Return the [x, y] coordinate for the center point of the cell that contains the specified text.  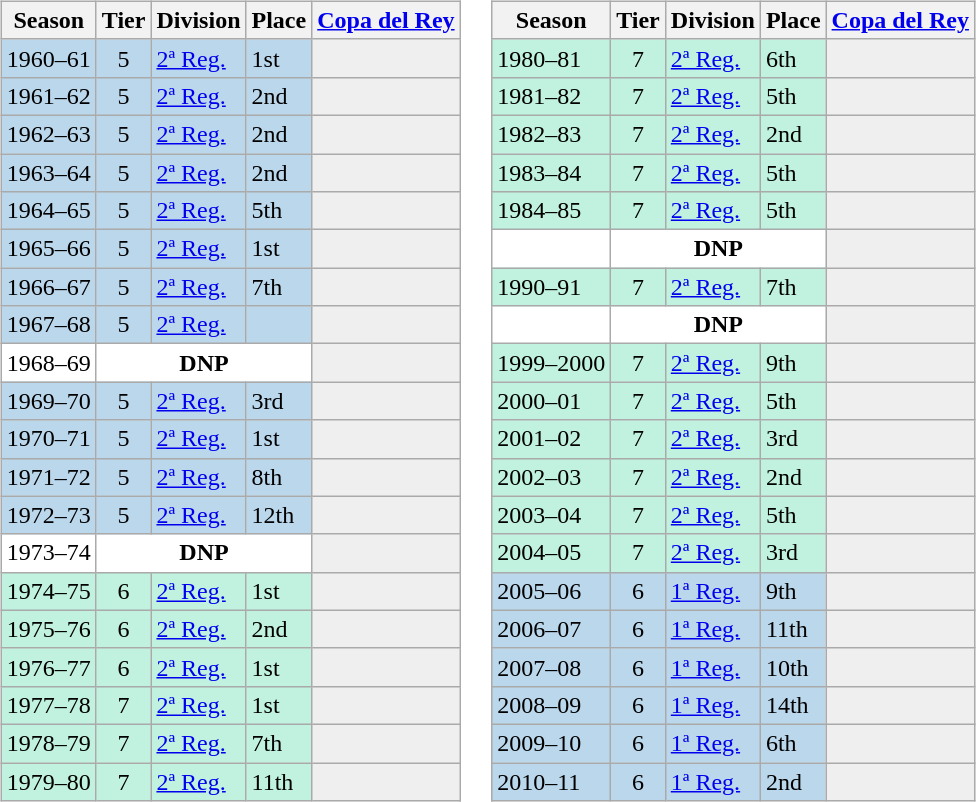
1975–76 [48, 629]
12th [279, 515]
2003–04 [552, 515]
2002–03 [552, 477]
1990–91 [552, 287]
1973–74 [48, 553]
1983–84 [552, 173]
1974–75 [48, 591]
1967–68 [48, 325]
1980–81 [552, 58]
2008–09 [552, 705]
1963–64 [48, 173]
1982–83 [552, 134]
1968–69 [48, 363]
1960–61 [48, 58]
2007–08 [552, 667]
1969–70 [48, 401]
2004–05 [552, 553]
2010–11 [552, 781]
1962–63 [48, 134]
1972–73 [48, 515]
2009–10 [552, 743]
1979–80 [48, 781]
1977–78 [48, 705]
2005–06 [552, 591]
2001–02 [552, 439]
1971–72 [48, 477]
1966–67 [48, 287]
8th [279, 477]
14th [793, 705]
1978–79 [48, 743]
1961–62 [48, 96]
10th [793, 667]
1976–77 [48, 667]
1970–71 [48, 439]
2000–01 [552, 401]
1999–2000 [552, 363]
1984–85 [552, 211]
1964–65 [48, 211]
1981–82 [552, 96]
2006–07 [552, 629]
1965–66 [48, 249]
